Determine the [X, Y] coordinate at the center of the cell enclosing the given text.  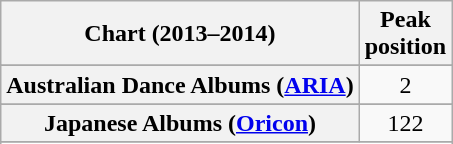
Australian Dance Albums (ARIA) [180, 85]
Chart (2013–2014) [180, 34]
2 [405, 85]
Japanese Albums (Oricon) [180, 123]
Peakposition [405, 34]
122 [405, 123]
